For the text-containing cell, return its midpoint in (X, Y) coordinate format. 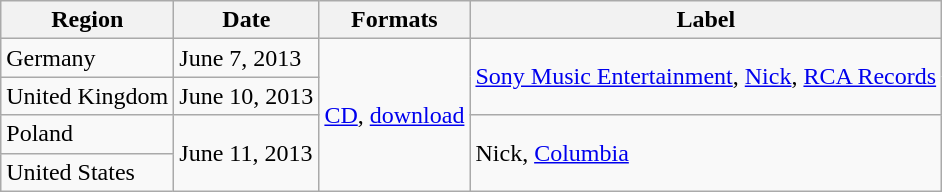
June 11, 2013 (246, 153)
Formats (394, 20)
CD, download (394, 115)
Nick, Columbia (706, 153)
Region (88, 20)
United Kingdom (88, 96)
Date (246, 20)
Germany (88, 58)
Sony Music Entertainment, Nick, RCA Records (706, 77)
Poland (88, 134)
Label (706, 20)
United States (88, 172)
June 10, 2013 (246, 96)
June 7, 2013 (246, 58)
